Return the (x, y) coordinate for the center point of the cell that contains the specified text.  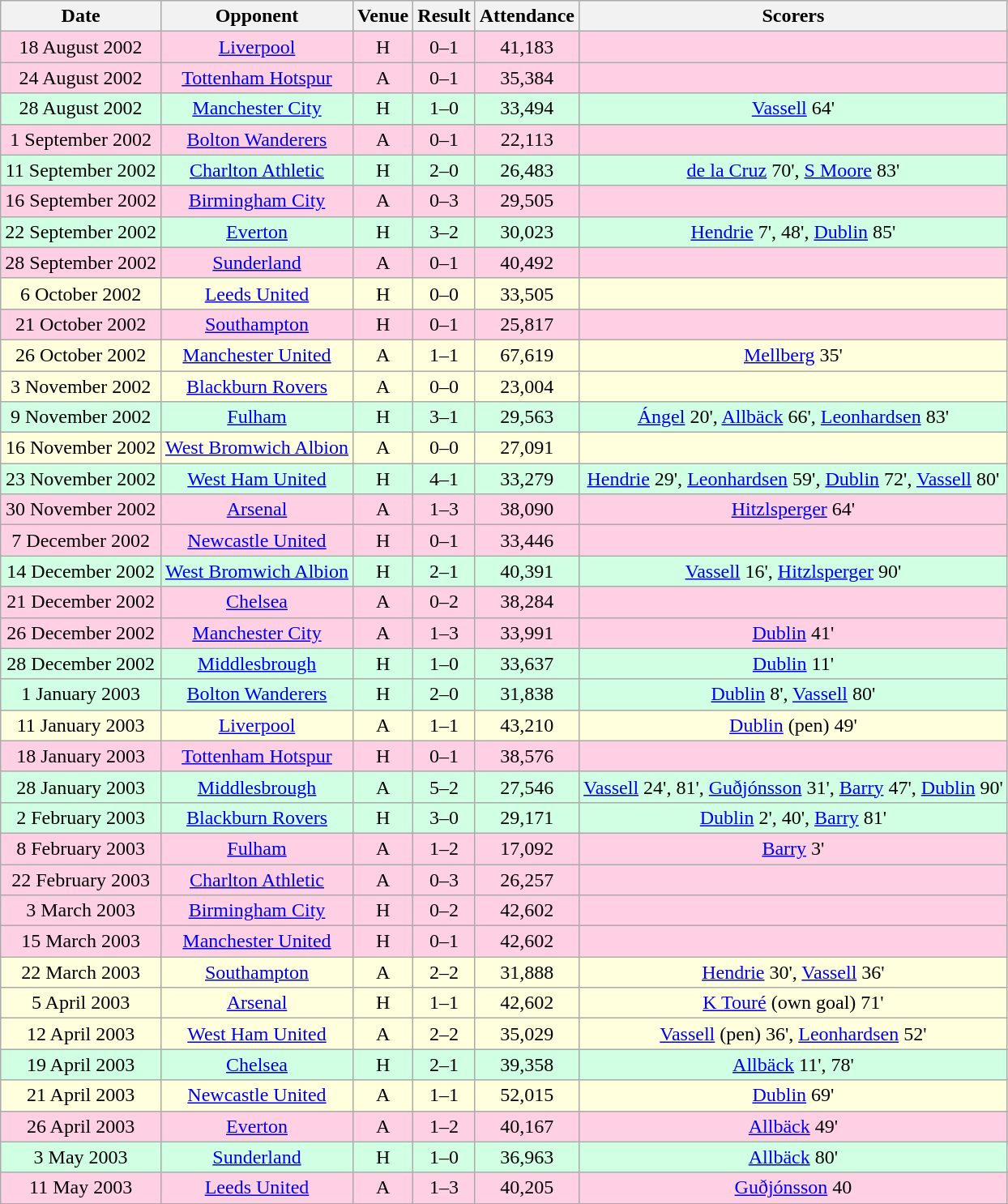
18 August 2002 (81, 47)
Mellberg 35' (794, 355)
6 October 2002 (81, 293)
7 December 2002 (81, 540)
Dublin 8', Vassell 80' (794, 694)
25,817 (527, 324)
28 December 2002 (81, 664)
36,963 (527, 1157)
Dublin 11' (794, 664)
1 January 2003 (81, 694)
30 November 2002 (81, 510)
4–1 (444, 479)
28 September 2002 (81, 263)
Result (444, 16)
26 December 2002 (81, 633)
Allbäck 11', 78' (794, 1065)
Ángel 20', Allbäck 66', Leonhardsen 83' (794, 417)
Vassell 16', Hitzlsperger 90' (794, 571)
Vassell 24', 81', Guðjónsson 31', Barry 47', Dublin 90' (794, 787)
22 September 2002 (81, 232)
19 April 2003 (81, 1065)
3 November 2002 (81, 386)
14 December 2002 (81, 571)
9 November 2002 (81, 417)
3–0 (444, 818)
Dublin 69' (794, 1095)
3–1 (444, 417)
33,637 (527, 664)
24 August 2002 (81, 78)
30,023 (527, 232)
33,446 (527, 540)
11 September 2002 (81, 170)
Hitzlsperger 64' (794, 510)
31,888 (527, 972)
31,838 (527, 694)
18 January 2003 (81, 756)
33,505 (527, 293)
Date (81, 16)
26 October 2002 (81, 355)
38,284 (527, 602)
2 February 2003 (81, 818)
16 November 2002 (81, 448)
23,004 (527, 386)
5 April 2003 (81, 1003)
33,494 (527, 109)
29,171 (527, 818)
26,483 (527, 170)
33,279 (527, 479)
Barry 3' (794, 848)
15 March 2003 (81, 941)
Hendrie 7', 48', Dublin 85' (794, 232)
21 April 2003 (81, 1095)
12 April 2003 (81, 1034)
3 May 2003 (81, 1157)
Vassell (pen) 36', Leonhardsen 52' (794, 1034)
35,384 (527, 78)
33,991 (527, 633)
Opponent (256, 16)
40,205 (527, 1188)
Dublin (pen) 49' (794, 725)
de la Cruz 70', S Moore 83' (794, 170)
3–2 (444, 232)
Scorers (794, 16)
16 September 2002 (81, 201)
29,563 (527, 417)
Venue (383, 16)
Dublin 2', 40', Barry 81' (794, 818)
38,090 (527, 510)
Allbäck 49' (794, 1126)
8 February 2003 (81, 848)
K Touré (own goal) 71' (794, 1003)
38,576 (527, 756)
21 October 2002 (81, 324)
67,619 (527, 355)
17,092 (527, 848)
28 August 2002 (81, 109)
Guðjónsson 40 (794, 1188)
11 January 2003 (81, 725)
22,113 (527, 139)
Vassell 64' (794, 109)
22 February 2003 (81, 879)
35,029 (527, 1034)
28 January 2003 (81, 787)
Hendrie 30', Vassell 36' (794, 972)
39,358 (527, 1065)
Attendance (527, 16)
Allbäck 80' (794, 1157)
23 November 2002 (81, 479)
21 December 2002 (81, 602)
Hendrie 29', Leonhardsen 59', Dublin 72', Vassell 80' (794, 479)
22 March 2003 (81, 972)
26,257 (527, 879)
52,015 (527, 1095)
29,505 (527, 201)
1 September 2002 (81, 139)
5–2 (444, 787)
40,167 (527, 1126)
Dublin 41' (794, 633)
40,391 (527, 571)
27,091 (527, 448)
43,210 (527, 725)
3 March 2003 (81, 911)
26 April 2003 (81, 1126)
40,492 (527, 263)
27,546 (527, 787)
41,183 (527, 47)
11 May 2003 (81, 1188)
